Determine the (X, Y) coordinate at the center of the cell enclosing the given text.  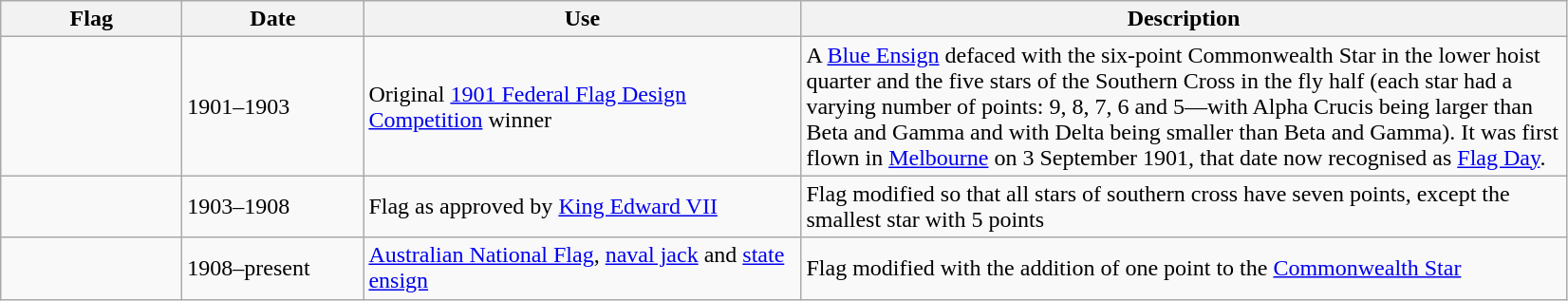
Flag as approved by King Edward VII (583, 207)
1908–present (273, 268)
Flag modified so that all stars of southern cross have seven points, except the smallest star with 5 points (1184, 207)
Australian National Flag, naval jack and state ensign (583, 268)
1901–1903 (273, 106)
Flag (91, 19)
Description (1184, 19)
1903–1908 (273, 207)
Flag modified with the addition of one point to the Commonwealth Star (1184, 268)
Date (273, 19)
Original 1901 Federal Flag Design Competition winner (583, 106)
Use (583, 19)
